For the text-containing cell, return its midpoint in [x, y] coordinate format. 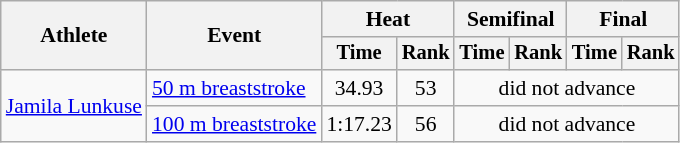
Semifinal [510, 19]
34.93 [358, 88]
Final [623, 19]
Heat [388, 19]
50 m breaststroke [234, 88]
53 [426, 88]
Event [234, 36]
Athlete [74, 36]
Jamila Lunkuse [74, 106]
100 m breaststroke [234, 124]
56 [426, 124]
1:17.23 [358, 124]
